Return the (x, y) coordinate for the center point of the cell that contains the specified text.  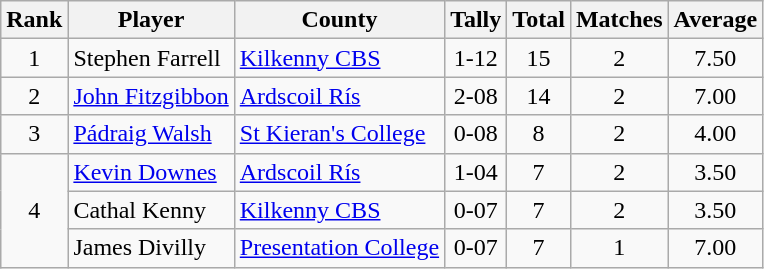
St Kieran's College (339, 134)
John Fitzgibbon (151, 96)
4.00 (716, 134)
7.50 (716, 58)
Kevin Downes (151, 172)
Player (151, 20)
Cathal Kenny (151, 210)
8 (539, 134)
Stephen Farrell (151, 58)
James Divilly (151, 248)
Pádraig Walsh (151, 134)
0-08 (476, 134)
14 (539, 96)
Rank (34, 20)
1-12 (476, 58)
Presentation College (339, 248)
3 (34, 134)
Total (539, 20)
15 (539, 58)
4 (34, 210)
2-08 (476, 96)
Matches (619, 20)
1-04 (476, 172)
County (339, 20)
Tally (476, 20)
Average (716, 20)
